Extract the [X, Y] coordinate from the center of the cell holding the provided text.  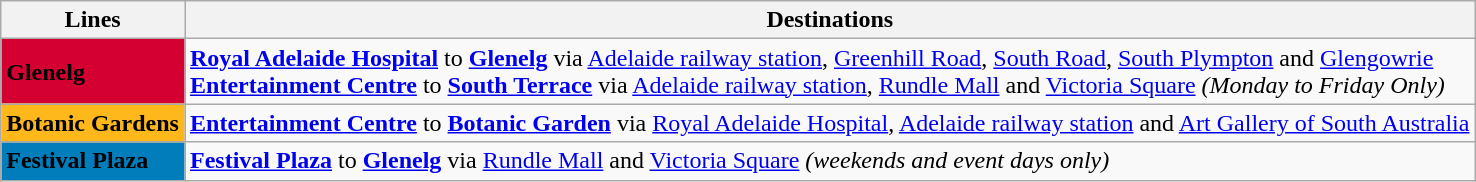
Botanic Gardens [93, 123]
Festival Plaza [93, 161]
Entertainment Centre to Botanic Garden via Royal Adelaide Hospital, Adelaide railway station and Art Gallery of South Australia [829, 123]
Festival Plaza to Glenelg via Rundle Mall and Victoria Square (weekends and event days only) [829, 161]
Lines [93, 20]
Destinations [829, 20]
Glenelg [93, 72]
